Search for the cell housing the specified text and yield its [x, y] center coordinate. 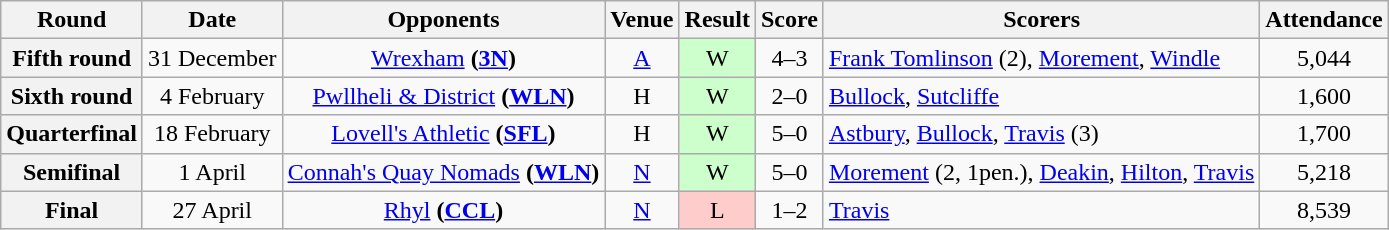
31 December [212, 58]
Scorers [1041, 20]
Wrexham (3N) [444, 58]
1,700 [1324, 134]
8,539 [1324, 210]
Travis [1041, 210]
Fifth round [72, 58]
Pwllheli & District (WLN) [444, 96]
Connah's Quay Nomads (WLN) [444, 172]
Result [717, 20]
1,600 [1324, 96]
Final [72, 210]
4 February [212, 96]
Attendance [1324, 20]
27 April [212, 210]
1 April [212, 172]
2–0 [789, 96]
Venue [642, 20]
Date [212, 20]
Quarterfinal [72, 134]
Round [72, 20]
Morement (2, 1pen.), Deakin, Hilton, Travis [1041, 172]
Semifinal [72, 172]
5,218 [1324, 172]
A [642, 58]
Sixth round [72, 96]
Bullock, Sutcliffe [1041, 96]
18 February [212, 134]
L [717, 210]
Lovell's Athletic (SFL) [444, 134]
Score [789, 20]
1–2 [789, 210]
Rhyl (CCL) [444, 210]
4–3 [789, 58]
Opponents [444, 20]
Frank Tomlinson (2), Morement, Windle [1041, 58]
5,044 [1324, 58]
Astbury, Bullock, Travis (3) [1041, 134]
